Scan for the cell matching the given text and deliver its (X, Y) coordinate at center. 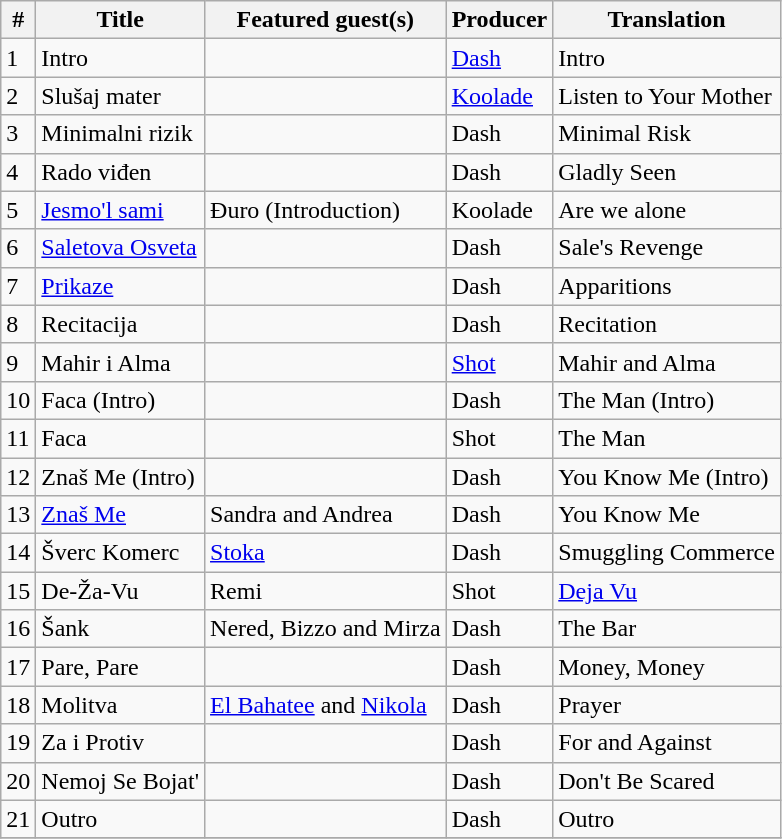
3 (18, 134)
15 (18, 591)
12 (18, 477)
Za i Protiv (120, 743)
The Man (Intro) (667, 400)
The Man (667, 438)
13 (18, 515)
Saletova Osveta (120, 248)
Nered, Bizzo and Mirza (326, 629)
4 (18, 172)
20 (18, 781)
Nemoj Se Bojat' (120, 781)
Prayer (667, 705)
Prikaze (120, 286)
Translation (667, 20)
Znaš Me (120, 515)
Faca (Intro) (120, 400)
Molitva (120, 705)
Slušaj mater (120, 96)
19 (18, 743)
Don't Be Scared (667, 781)
Money, Money (667, 667)
De-Ža-Vu (120, 591)
You Know Me (Intro) (667, 477)
21 (18, 819)
Listen to Your Mother (667, 96)
Mahir i Alma (120, 362)
For and Against (667, 743)
9 (18, 362)
Are we alone (667, 210)
Apparitions (667, 286)
Minimalni rizik (120, 134)
14 (18, 553)
Sandra and Andrea (326, 515)
Stoka (326, 553)
# (18, 20)
Znaš Me (Intro) (120, 477)
Recitacija (120, 324)
Pare, Pare (120, 667)
Title (120, 20)
You Know Me (667, 515)
Rado viđen (120, 172)
The Bar (667, 629)
2 (18, 96)
Gladly Seen (667, 172)
5 (18, 210)
Featured guest(s) (326, 20)
Deja Vu (667, 591)
Recitation (667, 324)
Smuggling Commerce (667, 553)
7 (18, 286)
11 (18, 438)
Remi (326, 591)
17 (18, 667)
Faca (120, 438)
El Bahatee and Nikola (326, 705)
Đuro (Introduction) (326, 210)
Šank (120, 629)
Mahir and Alma (667, 362)
Minimal Risk (667, 134)
1 (18, 58)
Jesmo'l sami (120, 210)
Šverc Komerc (120, 553)
18 (18, 705)
Producer (500, 20)
10 (18, 400)
8 (18, 324)
16 (18, 629)
6 (18, 248)
Sale's Revenge (667, 248)
